Provide the (X, Y) coordinate of the cell's center where the given text is located.  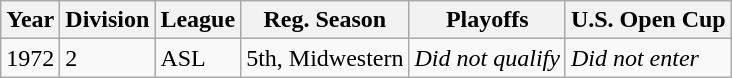
Did not enter (648, 58)
5th, Midwestern (325, 58)
League (198, 20)
Did not qualify (487, 58)
Year (30, 20)
U.S. Open Cup (648, 20)
Division (108, 20)
Playoffs (487, 20)
1972 (30, 58)
ASL (198, 58)
2 (108, 58)
Reg. Season (325, 20)
